Output the [X, Y] coordinate of the center of the cell containing the given text.  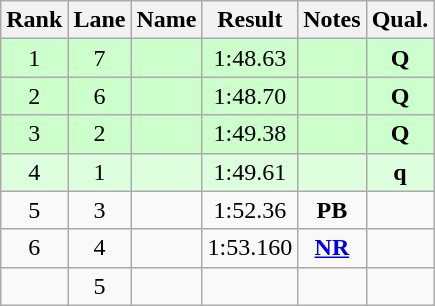
NR [332, 248]
PB [332, 210]
7 [100, 58]
1:52.36 [250, 210]
1:48.63 [250, 58]
Rank [34, 20]
q [400, 172]
Notes [332, 20]
1:49.38 [250, 134]
Result [250, 20]
Qual. [400, 20]
Name [166, 20]
1:48.70 [250, 96]
1:53.160 [250, 248]
Lane [100, 20]
1:49.61 [250, 172]
